Identify which cell holds the provided text, then report its (x, y) central coordinate. 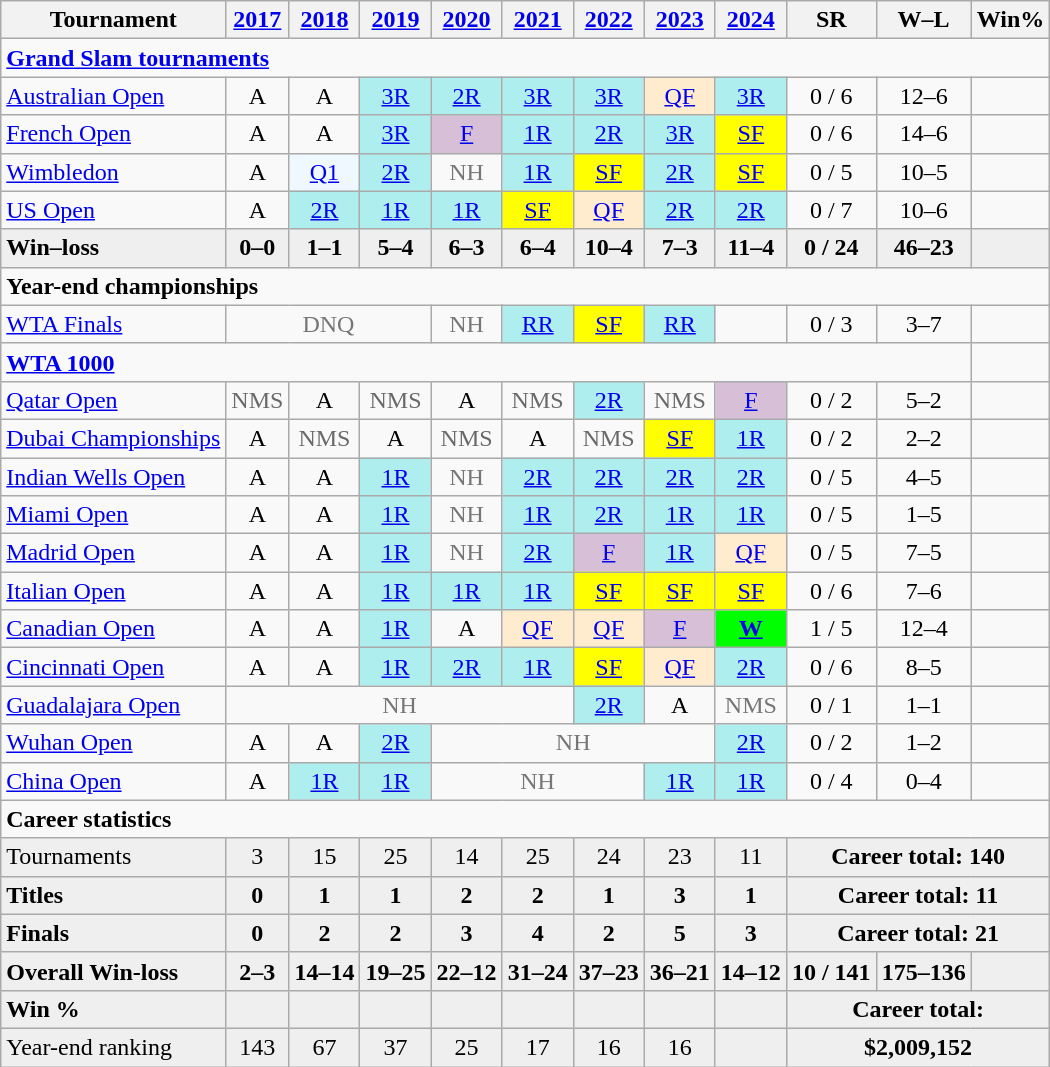
Overall Win-loss (114, 971)
0 / 3 (831, 324)
Titles (114, 895)
0 / 4 (831, 781)
0–0 (258, 248)
Cincinnati Open (114, 667)
7–5 (924, 553)
Indian Wells Open (114, 477)
Year-end ranking (114, 1047)
6–4 (538, 248)
2023 (680, 20)
14–12 (750, 971)
46–23 (924, 248)
11–4 (750, 248)
37 (396, 1047)
W (750, 629)
Wuhan Open (114, 743)
Career total: 11 (918, 895)
2021 (538, 20)
Grand Slam tournaments (526, 58)
2022 (608, 20)
2017 (258, 20)
W–L (924, 20)
31–24 (538, 971)
7–3 (680, 248)
French Open (114, 134)
DNQ (328, 324)
2020 (466, 20)
Dubai Championships (114, 438)
Italian Open (114, 591)
4–5 (924, 477)
Win–loss (114, 248)
Career total: (918, 1009)
10 / 141 (831, 971)
Finals (114, 933)
Win% (1010, 20)
4 (538, 933)
Win % (114, 1009)
0–4 (924, 781)
23 (680, 857)
22–12 (466, 971)
7–6 (924, 591)
19–25 (396, 971)
2019 (396, 20)
1–2 (924, 743)
Canadian Open (114, 629)
Q1 (324, 172)
Tournaments (114, 857)
Australian Open (114, 96)
2–3 (258, 971)
8–5 (924, 667)
$2,009,152 (918, 1047)
WTA 1000 (486, 362)
Year-end championships (526, 286)
1–5 (924, 515)
143 (258, 1047)
175–136 (924, 971)
14 (466, 857)
WTA Finals (114, 324)
14–14 (324, 971)
Guadalajara Open (114, 705)
36–21 (680, 971)
1 / 5 (831, 629)
0 / 7 (831, 210)
10–4 (608, 248)
6–3 (466, 248)
Career total: 21 (918, 933)
0 / 1 (831, 705)
37–23 (608, 971)
12–6 (924, 96)
5–4 (396, 248)
14–6 (924, 134)
5 (680, 933)
Qatar Open (114, 400)
Career statistics (526, 819)
US Open (114, 210)
12–4 (924, 629)
0 / 24 (831, 248)
Wimbledon (114, 172)
SR (831, 20)
17 (538, 1047)
5–2 (924, 400)
Career total: 140 (918, 857)
2024 (750, 20)
15 (324, 857)
2–2 (924, 438)
Madrid Open (114, 553)
Miami Open (114, 515)
11 (750, 857)
China Open (114, 781)
2018 (324, 20)
67 (324, 1047)
10–6 (924, 210)
Tournament (114, 20)
24 (608, 857)
3–7 (924, 324)
10–5 (924, 172)
